Find where the given text appears and provide that cell's center as (X, Y) coordinate. 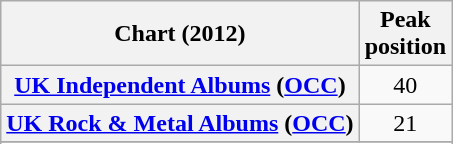
Peak position (405, 34)
21 (405, 123)
Chart (2012) (180, 34)
40 (405, 85)
UK Rock & Metal Albums (OCC) (180, 123)
UK Independent Albums (OCC) (180, 85)
